Capture the cell that displays the provided text and extract its [x, y] central coordinate. 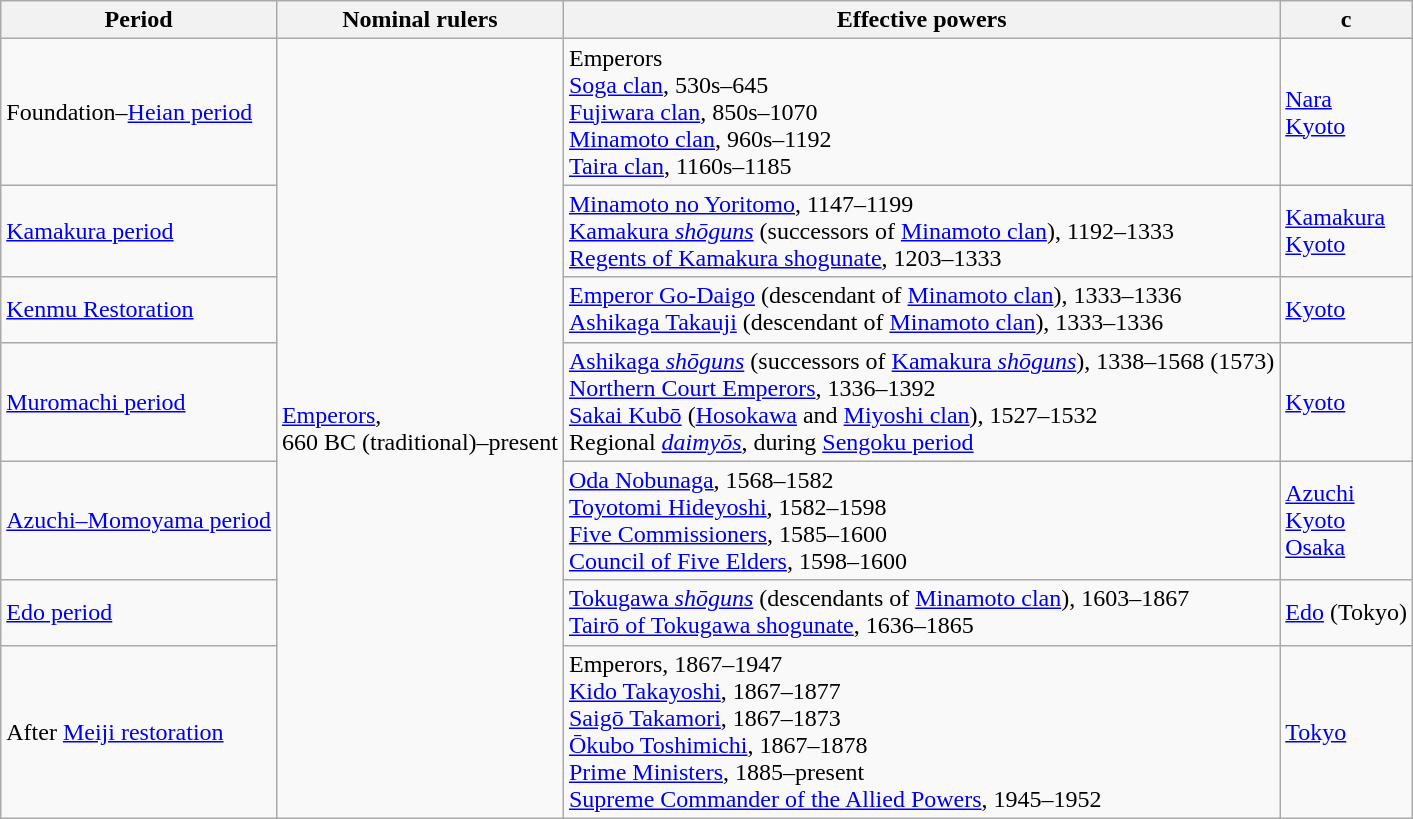
Emperors,660 BC (traditional)–present [420, 428]
Muromachi period [139, 402]
Period [139, 20]
After Meiji restoration [139, 732]
Kenmu Restoration [139, 310]
AzuchiKyotoOsaka [1346, 520]
Tokugawa shōguns (descendants of Minamoto clan), 1603–1867Tairō of Tokugawa shogunate, 1636–1865 [921, 612]
Oda Nobunaga, 1568–1582Toyotomi Hideyoshi, 1582–1598Five Commissioners, 1585–1600Council of Five Elders, 1598–1600 [921, 520]
Azuchi–Momoyama period [139, 520]
Emperor Go-Daigo (descendant of Minamoto clan), 1333–1336Ashikaga Takauji (descendant of Minamoto clan), 1333–1336 [921, 310]
Tokyo [1346, 732]
Effective powers [921, 20]
c [1346, 20]
Kamakura period [139, 231]
Edo (Tokyo) [1346, 612]
EmperorsSoga clan, 530s–645Fujiwara clan, 850s–1070Minamoto clan, 960s–1192Taira clan, 1160s–1185 [921, 112]
NaraKyoto [1346, 112]
Nominal rulers [420, 20]
KamakuraKyoto [1346, 231]
Foundation–Heian period [139, 112]
Edo period [139, 612]
Minamoto no Yoritomo, 1147–1199Kamakura shōguns (successors of Minamoto clan), 1192–1333Regents of Kamakura shogunate, 1203–1333 [921, 231]
